Provide the [x, y] coordinate of the cell's center where the given text is located.  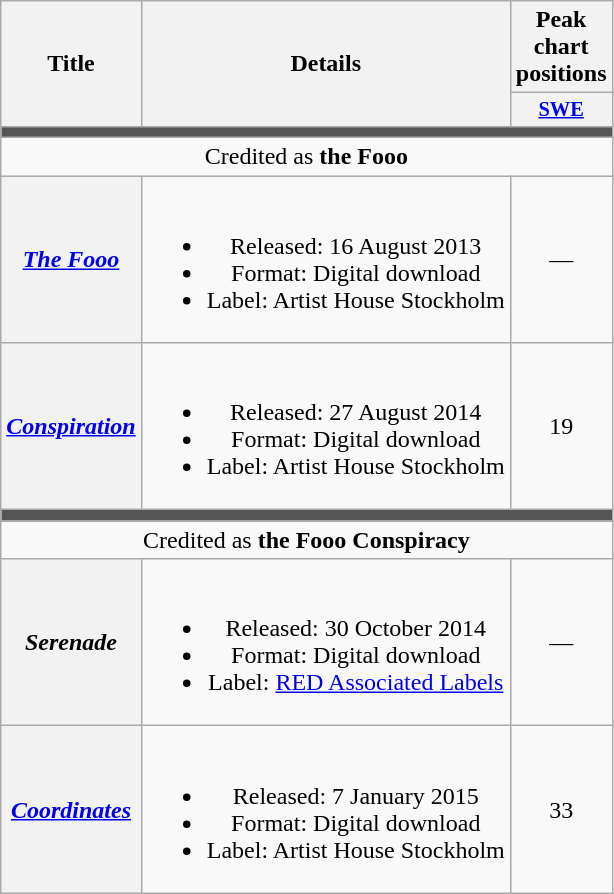
33 [561, 810]
SWE [561, 110]
Serenade [71, 642]
Credited as the Fooo Conspiracy [306, 540]
Credited as the Fooo [306, 157]
Released: 7 January 2015Format: Digital downloadLabel: Artist House Stockholm [326, 810]
Released: 16 August 2013Format: Digital downloadLabel: Artist House Stockholm [326, 260]
Title [71, 64]
Details [326, 64]
19 [561, 426]
Coordinates [71, 810]
Released: 27 August 2014Format: Digital downloadLabel: Artist House Stockholm [326, 426]
Conspiration [71, 426]
Released: 30 October 2014Format: Digital downloadLabel: RED Associated Labels [326, 642]
The Fooo [71, 260]
Peak chart positions [561, 47]
